Search for the cell housing the specified text and yield its [X, Y] center coordinate. 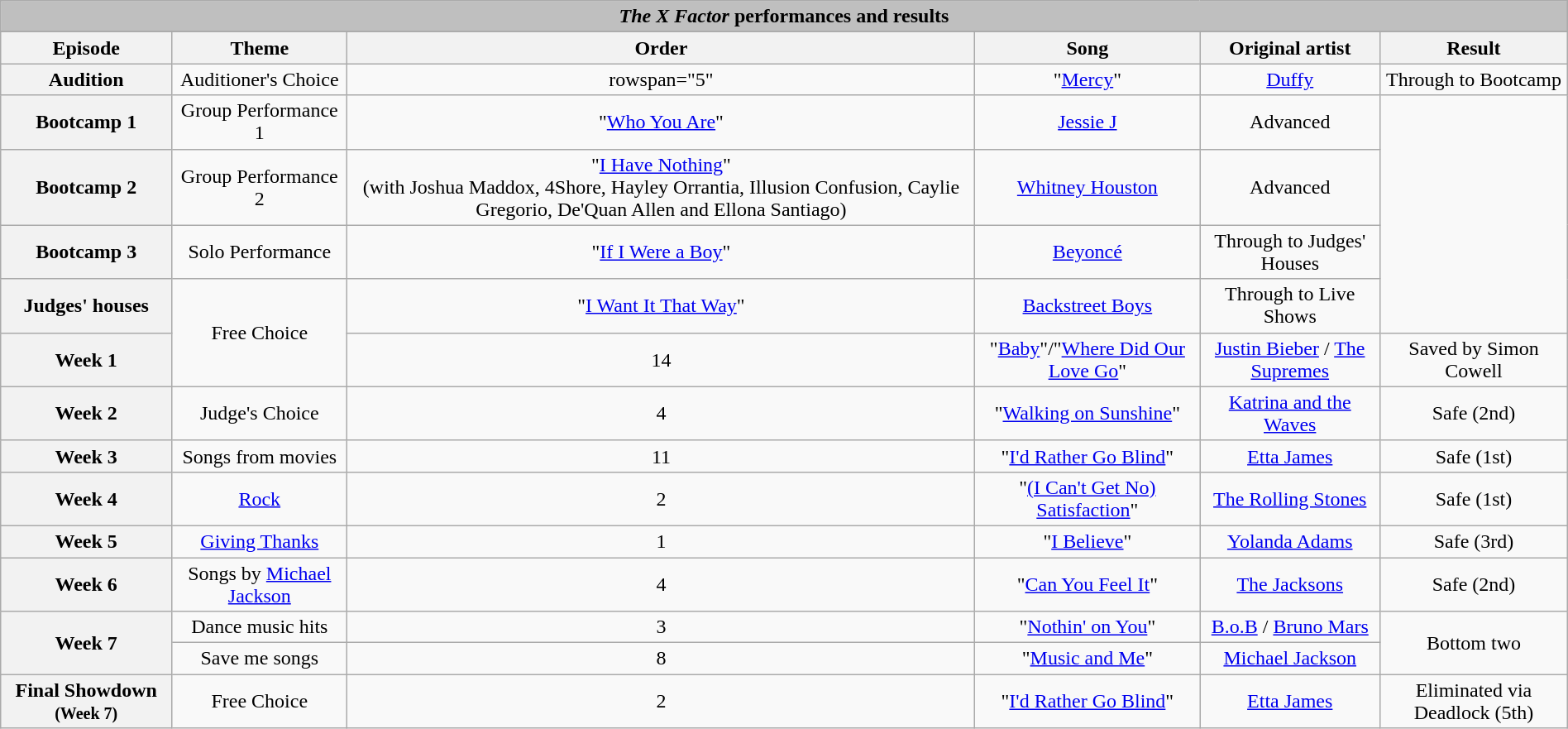
Yolanda Adams [1290, 541]
3 [662, 627]
Songs by Michael Jackson [260, 584]
Bootcamp 3 [86, 252]
Through to Bootcamp [1474, 79]
"I Have Nothing" (with Joshua Maddox, 4Shore, Hayley Orrantia, Illusion Confusion, Caylie Gregorio, De'Quan Allen and Ellona Santiago) [662, 187]
"If I Were a Boy" [662, 252]
"Can You Feel It" [1088, 584]
Group Performance 2 [260, 187]
Week 7 [86, 643]
Song [1088, 48]
Michael Jackson [1290, 659]
"(I Can't Get No) Satisfaction" [1088, 498]
Backstreet Boys [1088, 306]
Theme [260, 48]
Giving Thanks [260, 541]
"Who You Are" [662, 122]
Dance music hits [260, 627]
Group Performance 1 [260, 122]
Jessie J [1088, 122]
"Baby"/"Where Did Our Love Go" [1088, 359]
The X Factor performances and results [784, 17]
Auditioner's Choice [260, 79]
Solo Performance [260, 252]
Bootcamp 1 [86, 122]
"I Want It That Way" [662, 306]
Week 3 [86, 456]
Audition [86, 79]
Episode [86, 48]
Order [662, 48]
The Rolling Stones [1290, 498]
"I Believe" [1088, 541]
Judge's Choice [260, 414]
11 [662, 456]
Week 2 [86, 414]
Duffy [1290, 79]
Through to Live Shows [1290, 306]
1 [662, 541]
Result [1474, 48]
Songs from movies [260, 456]
Final Showdown (Week 7) [86, 702]
"Mercy" [1088, 79]
14 [662, 359]
Safe (3rd) [1474, 541]
Save me songs [260, 659]
"Music and Me" [1088, 659]
Saved by Simon Cowell [1474, 359]
Beyoncé [1088, 252]
Whitney Houston [1088, 187]
Bootcamp 2 [86, 187]
Week 4 [86, 498]
B.o.B / Bruno Mars [1290, 627]
Katrina and the Waves [1290, 414]
Week 5 [86, 541]
Original artist [1290, 48]
rowspan="5" [662, 79]
Judges' houses [86, 306]
Week 1 [86, 359]
Through to Judges' Houses [1290, 252]
8 [662, 659]
"Walking on Sunshine" [1088, 414]
Justin Bieber / The Supremes [1290, 359]
Bottom two [1474, 643]
Week 6 [86, 584]
Eliminated via Deadlock (5th) [1474, 702]
The Jacksons [1290, 584]
"Nothin' on You" [1088, 627]
Rock [260, 498]
